Provide the (x, y) coordinate of the cell's center where the given text is located.  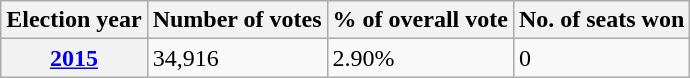
% of overall vote (420, 20)
No. of seats won (601, 20)
34,916 (237, 58)
Number of votes (237, 20)
2015 (74, 58)
0 (601, 58)
2.90% (420, 58)
Election year (74, 20)
